Locate the cell with the specified text and output its (x, y) center coordinate. 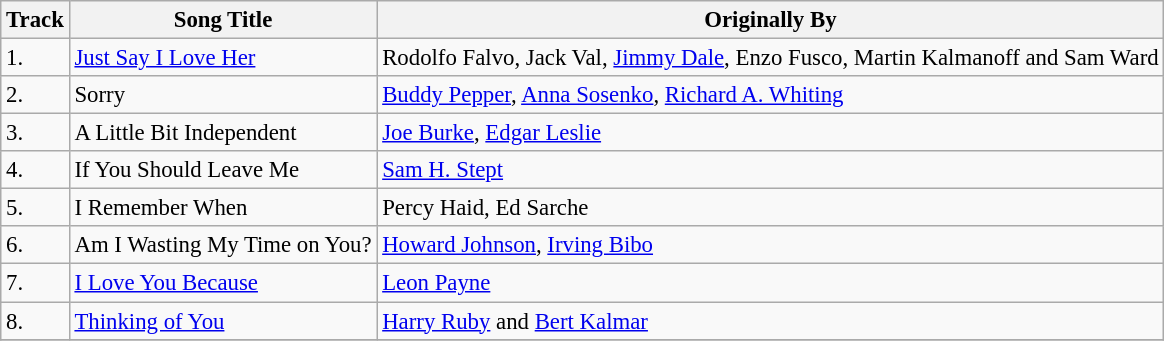
Sam H. Stept (770, 170)
Track (35, 20)
2. (35, 95)
8. (35, 321)
6. (35, 245)
A Little Bit Independent (223, 133)
4. (35, 170)
5. (35, 208)
Percy Haid, Ed Sarche (770, 208)
1. (35, 58)
Originally By (770, 20)
Just Say I Love Her (223, 58)
Harry Ruby and Bert Kalmar (770, 321)
I Remember When (223, 208)
If You Should Leave Me (223, 170)
Howard Johnson, Irving Bibo (770, 245)
Joe Burke, Edgar Leslie (770, 133)
7. (35, 283)
Song Title (223, 20)
Rodolfo Falvo, Jack Val, Jimmy Dale, Enzo Fusco, Martin Kalmanoff and Sam Ward (770, 58)
I Love You Because (223, 283)
Sorry (223, 95)
Am I Wasting My Time on You? (223, 245)
Buddy Pepper, Anna Sosenko, Richard A. Whiting (770, 95)
Thinking of You (223, 321)
3. (35, 133)
Leon Payne (770, 283)
